Return [X, Y] of the center of cell containing provided text 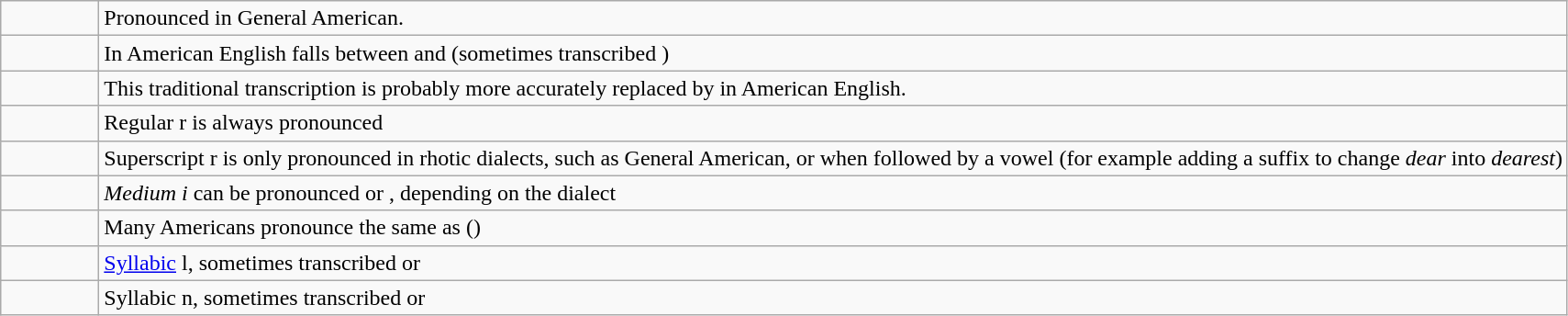
This traditional transcription is probably more accurately replaced by in American English. [833, 88]
Syllabic l, sometimes transcribed or [833, 263]
Medium i can be pronounced or , depending on the dialect [833, 193]
Regular r is always pronounced [833, 123]
Many Americans pronounce the same as () [833, 228]
Pronounced in General American. [833, 18]
In American English falls between and (sometimes transcribed ) [833, 53]
Syllabic n, sometimes transcribed or [833, 298]
